Identify which cell holds the provided text, then report its [X, Y] central coordinate. 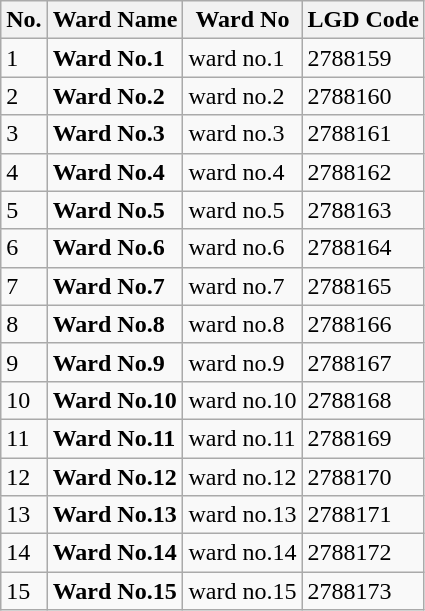
ward no.10 [242, 400]
Ward No.1 [115, 58]
Ward No.10 [115, 400]
13 [24, 515]
2788161 [363, 134]
ward no.4 [242, 172]
2788163 [363, 210]
Ward Name [115, 20]
2788159 [363, 58]
ward no.2 [242, 96]
ward no.8 [242, 324]
2788168 [363, 400]
Ward No.15 [115, 591]
ward no.11 [242, 438]
2788165 [363, 286]
Ward No.11 [115, 438]
Ward No.4 [115, 172]
ward no.5 [242, 210]
Ward No.12 [115, 477]
2788169 [363, 438]
Ward No.6 [115, 248]
ward no.15 [242, 591]
ward no.12 [242, 477]
Ward No.8 [115, 324]
8 [24, 324]
14 [24, 553]
6 [24, 248]
ward no.13 [242, 515]
1 [24, 58]
15 [24, 591]
9 [24, 362]
Ward No.2 [115, 96]
ward no.7 [242, 286]
2788160 [363, 96]
No. [24, 20]
ward no.9 [242, 362]
4 [24, 172]
ward no.3 [242, 134]
LGD Code [363, 20]
Ward No.9 [115, 362]
2788164 [363, 248]
3 [24, 134]
2788170 [363, 477]
ward no.1 [242, 58]
Ward No [242, 20]
2 [24, 96]
2788166 [363, 324]
2788162 [363, 172]
Ward No.5 [115, 210]
ward no.6 [242, 248]
12 [24, 477]
11 [24, 438]
ward no.14 [242, 553]
2788167 [363, 362]
2788173 [363, 591]
2788172 [363, 553]
Ward No.14 [115, 553]
7 [24, 286]
10 [24, 400]
5 [24, 210]
Ward No.3 [115, 134]
Ward No.13 [115, 515]
Ward No.7 [115, 286]
2788171 [363, 515]
